Extract the (x, y) coordinate from the center of the cell holding the provided text.  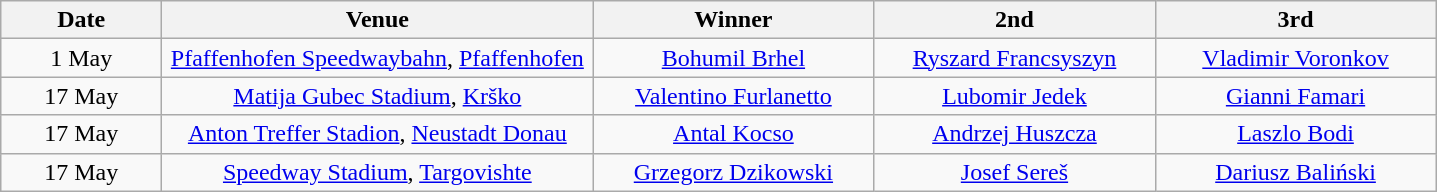
2nd (1014, 20)
Matija Gubec Stadium, Krško (378, 96)
Vladimir Voronkov (1296, 58)
Bohumil Brhel (734, 58)
Grzegorz Dzikowski (734, 172)
Laszlo Bodi (1296, 134)
Venue (378, 20)
Valentino Furlanetto (734, 96)
Gianni Famari (1296, 96)
Antal Kocso (734, 134)
Dariusz Baliński (1296, 172)
Date (82, 20)
Ryszard Francsyszyn (1014, 58)
Andrzej Huszcza (1014, 134)
Lubomir Jedek (1014, 96)
Josef Sereš (1014, 172)
3rd (1296, 20)
1 May (82, 58)
Anton Treffer Stadion, Neustadt Donau (378, 134)
Speedway Stadium, Targovishte (378, 172)
Pfaffenhofen Speedwaybahn, Pfaffenhofen (378, 58)
Winner (734, 20)
